Return the (x, y) coordinate for the center point of the cell that contains the specified text.  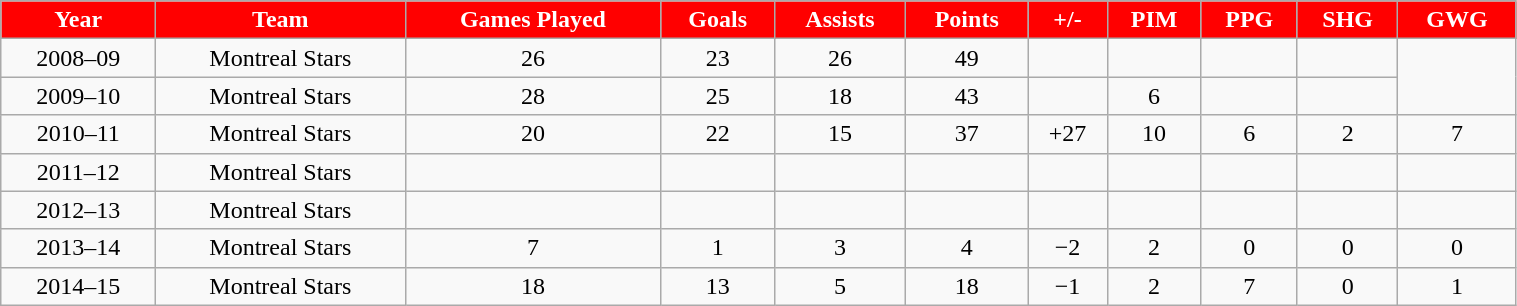
Games Played (533, 20)
+/- (1068, 20)
2010–11 (78, 134)
5 (840, 286)
25 (718, 96)
49 (967, 58)
GWG (1457, 20)
Year (78, 20)
2014–15 (78, 286)
2013–14 (78, 248)
2008–09 (78, 58)
43 (967, 96)
22 (718, 134)
20 (533, 134)
4 (967, 248)
2009–10 (78, 96)
10 (1154, 134)
PPG (1249, 20)
3 (840, 248)
37 (967, 134)
Points (967, 20)
SHG (1348, 20)
2011–12 (78, 172)
Goals (718, 20)
2012–13 (78, 210)
Assists (840, 20)
−1 (1068, 286)
PIM (1154, 20)
+27 (1068, 134)
28 (533, 96)
23 (718, 58)
15 (840, 134)
Team (280, 20)
13 (718, 286)
−2 (1068, 248)
